Pinpoint the cell where the given text exists, returning its [x, y] midpoint coordinate. 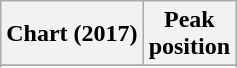
Peak position [189, 34]
Chart (2017) [72, 34]
